Detect which cell encompasses the target text, then output its (x, y) center coordinate. 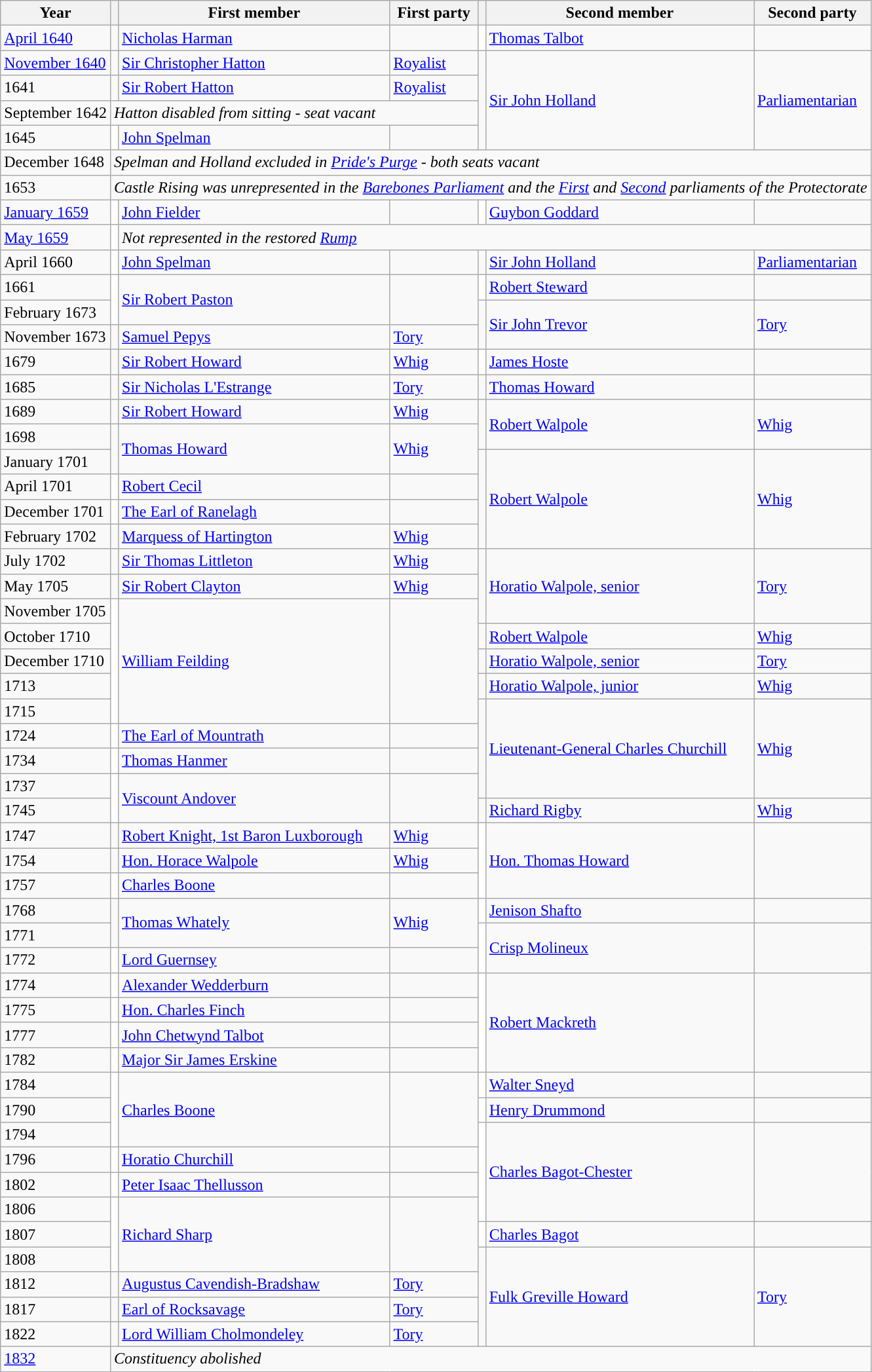
Viscount Andover (254, 798)
Nicholas Harman (254, 38)
Marquess of Hartington (254, 536)
November 1705 (56, 611)
Robert Knight, 1st Baron Luxborough (254, 836)
1653 (56, 187)
1734 (56, 761)
Lieutenant-General Charles Churchill (620, 748)
1796 (56, 1160)
1775 (56, 1010)
Charles Bagot-Chester (620, 1172)
Lord William Cholmondeley (254, 1334)
Samuel Pepys (254, 337)
1777 (56, 1035)
1812 (56, 1284)
Richard Rigby (620, 811)
1645 (56, 138)
1754 (56, 861)
Constituency abolished (490, 1359)
John Chetwynd Talbot (254, 1035)
1817 (56, 1309)
Hon. Thomas Howard (620, 861)
1808 (56, 1259)
The Earl of Ranelagh (254, 511)
Henry Drummond (620, 1110)
Hatton disabled from sitting - seat vacant (294, 113)
1724 (56, 736)
1679 (56, 362)
February 1702 (56, 536)
December 1648 (56, 162)
April 1660 (56, 262)
1689 (56, 412)
Jenison Shafto (620, 910)
Robert Steward (620, 287)
Second party (812, 13)
Lord Guernsey (254, 960)
1661 (56, 287)
John Fielder (254, 212)
James Hoste (620, 362)
1794 (56, 1135)
Robert Mackreth (620, 1022)
Hon. Horace Walpole (254, 861)
1747 (56, 836)
May 1705 (56, 586)
February 1673 (56, 312)
The Earl of Mountrath (254, 736)
1713 (56, 686)
1806 (56, 1210)
Crisp Molineux (620, 948)
1807 (56, 1234)
July 1702 (56, 561)
1774 (56, 985)
1715 (56, 711)
Fulk Greville Howard (620, 1297)
Horatio Churchill (254, 1160)
1822 (56, 1334)
Spelman and Holland excluded in Pride's Purge - both seats vacant (490, 162)
1832 (56, 1359)
1784 (56, 1085)
April 1640 (56, 38)
1802 (56, 1185)
November 1640 (56, 63)
Not represented in the restored Rump (495, 237)
First member (254, 13)
First party (434, 13)
1757 (56, 885)
October 1710 (56, 636)
September 1642 (56, 113)
Walter Sneyd (620, 1085)
Castle Rising was unrepresented in the Barebones Parliament and the First and Second parliaments of the Protectorate (490, 187)
1745 (56, 811)
November 1673 (56, 337)
1685 (56, 387)
Peter Isaac Thellusson (254, 1185)
Year (56, 13)
Alexander Wedderburn (254, 985)
Charles Bagot (620, 1234)
January 1701 (56, 462)
Robert Cecil (254, 487)
1698 (56, 437)
1768 (56, 910)
Sir Robert Hatton (254, 88)
Richard Sharp (254, 1234)
Sir Thomas Littleton (254, 561)
Sir John Trevor (620, 325)
1772 (56, 960)
1790 (56, 1110)
Earl of Rocksavage (254, 1309)
December 1710 (56, 661)
December 1701 (56, 511)
Thomas Talbot (620, 38)
January 1659 (56, 212)
April 1701 (56, 487)
1641 (56, 88)
Horatio Walpole, junior (620, 686)
Thomas Hanmer (254, 761)
Thomas Whately (254, 923)
1771 (56, 935)
1737 (56, 786)
1782 (56, 1060)
Sir Robert Paston (254, 299)
Hon. Charles Finch (254, 1010)
Second member (620, 13)
Sir Christopher Hatton (254, 63)
Guybon Goddard (620, 212)
May 1659 (56, 237)
William Feilding (254, 661)
Major Sir James Erskine (254, 1060)
Sir Robert Clayton (254, 586)
Sir Nicholas L'Estrange (254, 387)
Augustus Cavendish-Bradshaw (254, 1284)
